Output the (x, y) coordinate of the center of the cell containing the given text.  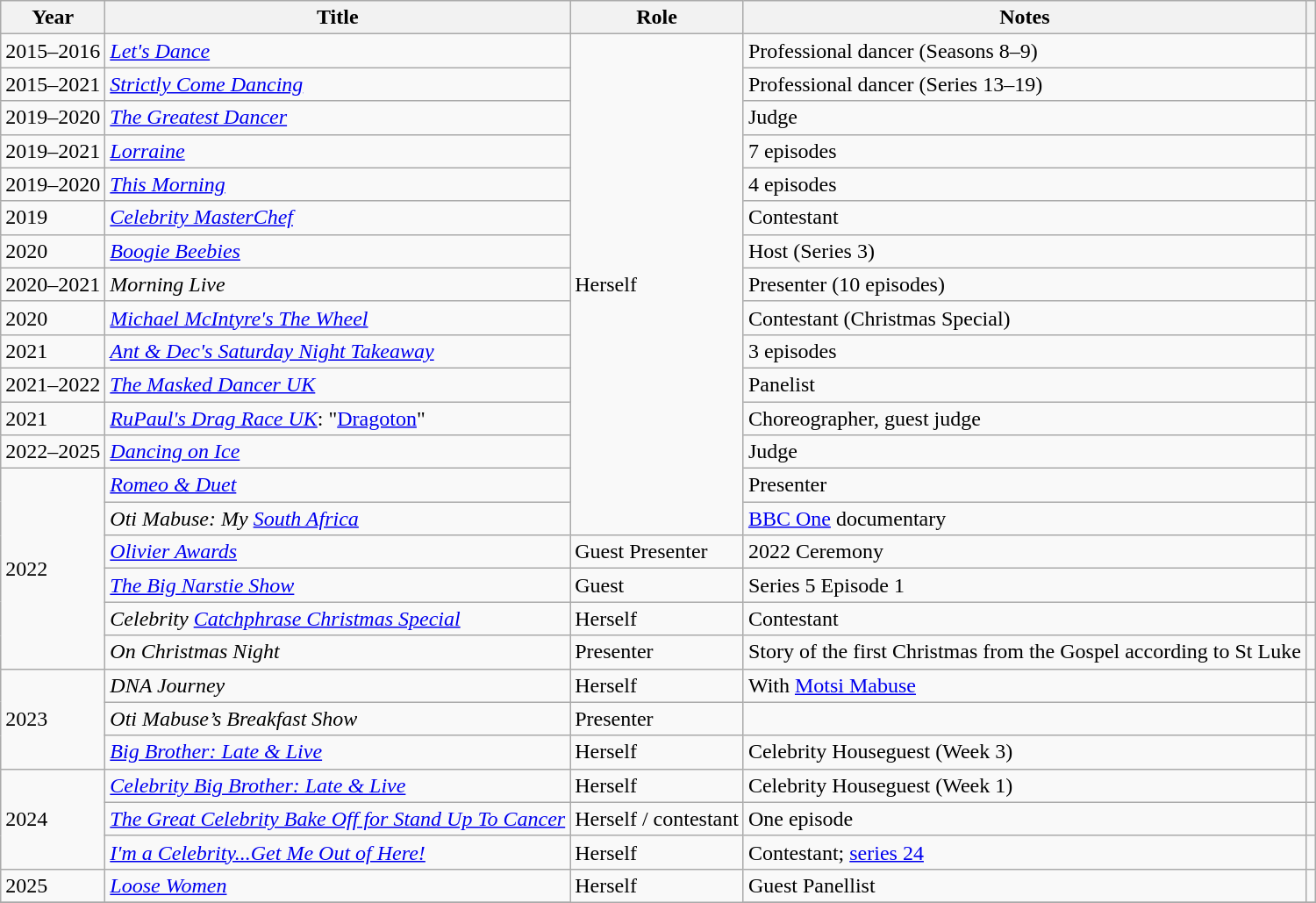
Celebrity Big Brother: Late & Live (338, 785)
Celebrity Catchphrase Christmas Special (338, 619)
On Christmas Night (338, 652)
4 episodes (1025, 184)
7 episodes (1025, 151)
Professional dancer (Series 13–19) (1025, 84)
Morning Live (338, 284)
Romeo & Duet (338, 485)
Dancing on Ice (338, 452)
3 episodes (1025, 351)
Choreographer, guest judge (1025, 419)
Title (338, 18)
2022–2025 (53, 452)
DNA Journey (338, 685)
Professional dancer (Seasons 8–9) (1025, 51)
Role (657, 18)
Celebrity MasterChef (338, 218)
2015–2021 (53, 84)
2022 Ceremony (1025, 552)
The Big Narstie Show (338, 585)
Oti Mabuse’s Breakfast Show (338, 719)
2024 (53, 819)
I'm a Celebrity...Get Me Out of Here! (338, 852)
2025 (53, 885)
Contestant; series 24 (1025, 852)
RuPaul's Drag Race UK: "Dragoton" (338, 419)
2020–2021 (53, 284)
2022 (53, 569)
Oti Mabuse: My South Africa (338, 519)
BBC One documentary (1025, 519)
2023 (53, 719)
One episode (1025, 819)
The Greatest Dancer (338, 118)
The Great Celebrity Bake Off for Stand Up To Cancer (338, 819)
Guest (657, 585)
Presenter (10 episodes) (1025, 284)
Story of the first Christmas from the Gospel according to St Luke (1025, 652)
2015–2016 (53, 51)
Loose Women (338, 885)
Notes (1025, 18)
Celebrity Houseguest (Week 1) (1025, 785)
Strictly Come Dancing (338, 84)
Host (Series 3) (1025, 251)
Michael McIntyre's The Wheel (338, 318)
Series 5 Episode 1 (1025, 585)
2021–2022 (53, 384)
With Motsi Mabuse (1025, 685)
Big Brother: Late & Live (338, 752)
Lorraine (338, 151)
2019 (53, 218)
Guest Presenter (657, 552)
Contestant (Christmas Special) (1025, 318)
Herself / contestant (657, 819)
This Morning (338, 184)
Boogie Beebies (338, 251)
Ant & Dec's Saturday Night Takeaway (338, 351)
Olivier Awards (338, 552)
Celebrity Houseguest (Week 3) (1025, 752)
Guest Panellist (1025, 885)
The Masked Dancer UK (338, 384)
Year (53, 18)
2019–2021 (53, 151)
Let's Dance (338, 51)
Panelist (1025, 384)
